Return [X, Y] of the center of cell containing provided text 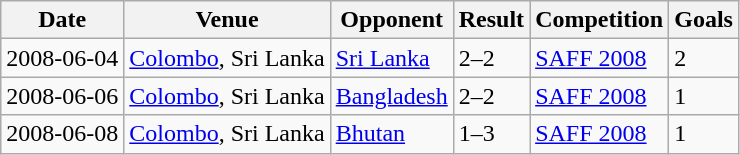
Opponent [392, 20]
1–3 [491, 134]
Date [62, 20]
2 [704, 58]
Result [491, 20]
Competition [600, 20]
Sri Lanka [392, 58]
Goals [704, 20]
Venue [227, 20]
2008-06-08 [62, 134]
Bhutan [392, 134]
Bangladesh [392, 96]
2008-06-06 [62, 96]
2008-06-04 [62, 58]
